From the cell containing the given text, extract its center point as (x, y) coordinate. 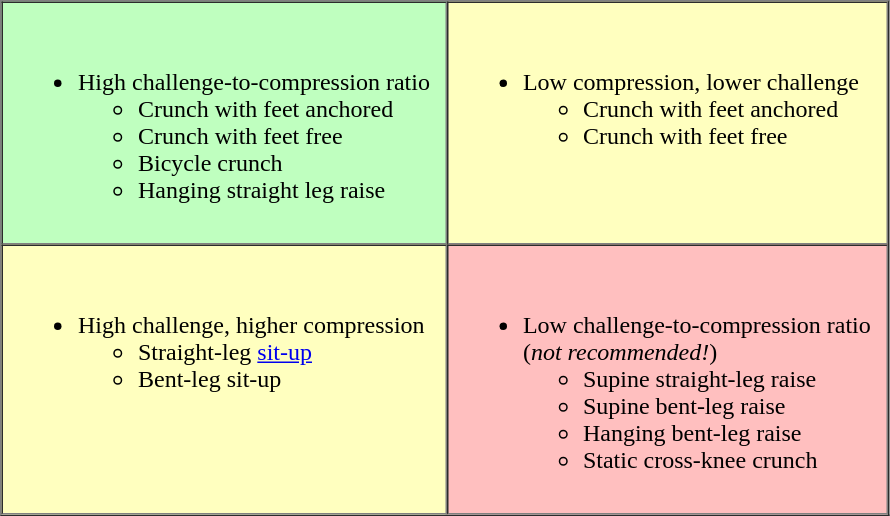
Low challenge-to-compression ratio(not recommended!)Supine straight-leg raiseSupine bent-leg raiseHanging bent-leg raiseStatic cross-knee crunch (666, 379)
Low compression, lower challengeCrunch with feet anchoredCrunch with feet free (666, 124)
High challenge, higher compressionStraight-leg sit-upBent-leg sit-up (224, 379)
High challenge-to-compression ratioCrunch with feet anchoredCrunch with feet freeBicycle crunchHanging straight leg raise (224, 124)
